Capture the cell that displays the provided text and extract its [X, Y] central coordinate. 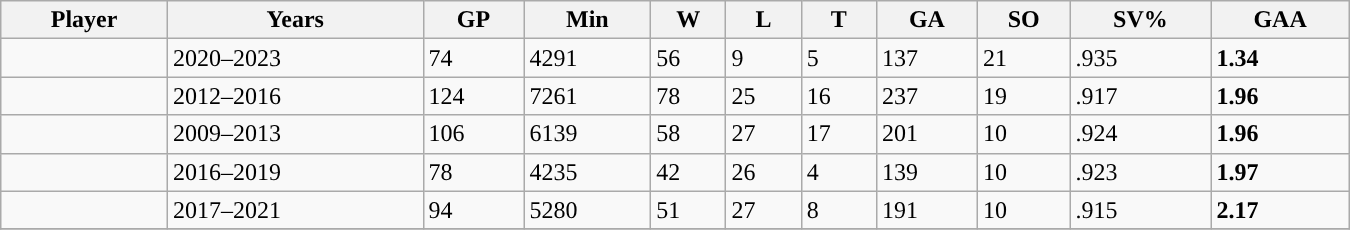
GP [474, 20]
5 [838, 58]
2016–2019 [295, 172]
GAA [1280, 20]
237 [926, 96]
1.34 [1280, 58]
.923 [1140, 172]
W [688, 20]
4291 [588, 58]
1.97 [1280, 172]
26 [764, 172]
.915 [1140, 210]
74 [474, 58]
21 [1023, 58]
GA [926, 20]
2012–2016 [295, 96]
42 [688, 172]
2017–2021 [295, 210]
191 [926, 210]
16 [838, 96]
2009–2013 [295, 134]
9 [764, 58]
Min [588, 20]
7261 [588, 96]
5280 [588, 210]
19 [1023, 96]
Years [295, 20]
4 [838, 172]
.917 [1140, 96]
25 [764, 96]
124 [474, 96]
2020–2023 [295, 58]
T [838, 20]
2.17 [1280, 210]
139 [926, 172]
Player [84, 20]
SV% [1140, 20]
56 [688, 58]
17 [838, 134]
L [764, 20]
137 [926, 58]
SO [1023, 20]
94 [474, 210]
106 [474, 134]
51 [688, 210]
.935 [1140, 58]
4235 [588, 172]
.924 [1140, 134]
58 [688, 134]
201 [926, 134]
6139 [588, 134]
8 [838, 210]
